Find where the given text appears and provide that cell's center as [x, y] coordinate. 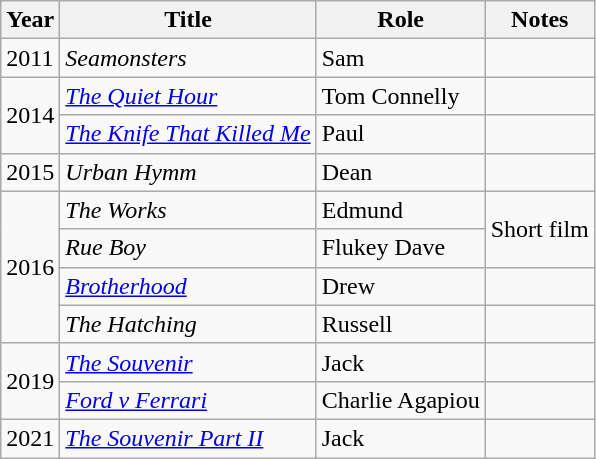
2016 [30, 267]
Year [30, 20]
Edmund [400, 210]
Drew [400, 286]
The Knife That Killed Me [188, 134]
The Souvenir Part II [188, 438]
The Hatching [188, 324]
Ford v Ferrari [188, 400]
2019 [30, 381]
Brotherhood [188, 286]
2014 [30, 115]
Notes [540, 20]
Tom Connelly [400, 96]
Russell [400, 324]
2015 [30, 172]
Charlie Agapiou [400, 400]
The Works [188, 210]
Dean [400, 172]
Urban Hymm [188, 172]
The Quiet Hour [188, 96]
Flukey Dave [400, 248]
Role [400, 20]
Paul [400, 134]
2021 [30, 438]
Sam [400, 58]
The Souvenir [188, 362]
Rue Boy [188, 248]
2011 [30, 58]
Title [188, 20]
Seamonsters [188, 58]
Short film [540, 229]
